For the text-containing cell, return its midpoint in [X, Y] coordinate format. 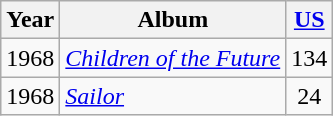
134 [310, 58]
US [310, 20]
Album [173, 20]
24 [310, 96]
Children of the Future [173, 58]
Year [30, 20]
Sailor [173, 96]
